Pinpoint the cell where the given text exists, returning its [x, y] midpoint coordinate. 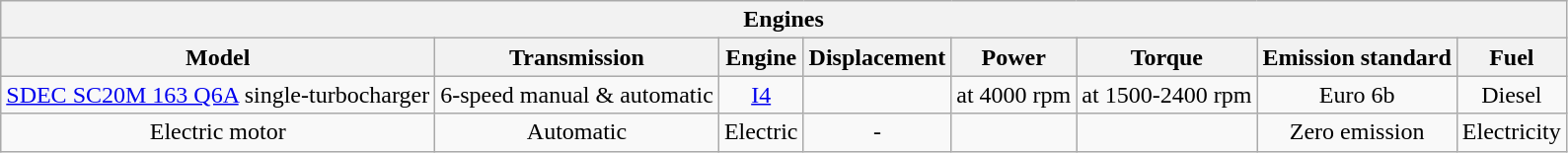
Torque [1166, 57]
Engine [761, 57]
at 1500-2400 rpm [1166, 95]
Emission standard [1357, 57]
I4 [761, 95]
Automatic [577, 132]
at 4000 rpm [1014, 95]
Model [218, 57]
Power [1014, 57]
Electric [761, 132]
Electricity [1512, 132]
SDEC SC20M 163 Q6A single-turbocharger [218, 95]
Zero emission [1357, 132]
Euro 6b [1357, 95]
Engines [784, 20]
Diesel [1512, 95]
- [877, 132]
6-speed manual & automatic [577, 95]
Fuel [1512, 57]
Transmission [577, 57]
Electric motor [218, 132]
Displacement [877, 57]
